From the cell containing the given text, extract its center point as [x, y] coordinate. 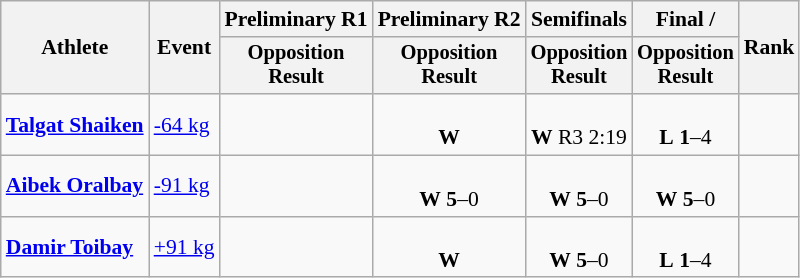
Aibek Oralbay [75, 186]
Talgat Shaiken [75, 124]
Athlete [75, 48]
Event [184, 48]
W R3 2:19 [580, 124]
Semifinals [580, 19]
-91 kg [184, 186]
+91 kg [184, 248]
Preliminary R2 [450, 19]
Preliminary R1 [296, 19]
-64 kg [184, 124]
Rank [770, 48]
Final / [686, 19]
Damir Toibay [75, 248]
